Determine the (X, Y) coordinate at the center of the cell enclosing the given text.  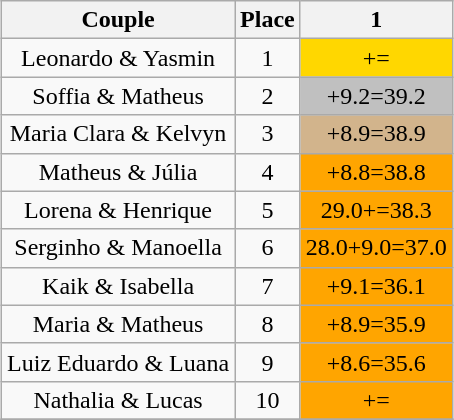
2 (268, 96)
3 (268, 134)
+8.9=35.9 (376, 324)
Kaik & Isabella (118, 286)
+8.9=38.9 (376, 134)
+9.2=39.2 (376, 96)
10 (268, 400)
Couple (118, 20)
Nathalia & Lucas (118, 400)
Maria Clara & Kelvyn (118, 134)
9 (268, 362)
Place (268, 20)
+9.1=36.1 (376, 286)
Soffia & Matheus (118, 96)
Leonardo & Yasmin (118, 58)
Luiz Eduardo & Luana (118, 362)
5 (268, 210)
28.0+9.0=37.0 (376, 248)
29.0+=38.3 (376, 210)
Serginho & Manoella (118, 248)
Lorena & Henrique (118, 210)
7 (268, 286)
8 (268, 324)
6 (268, 248)
+8.6=35.6 (376, 362)
Matheus & Júlia (118, 172)
Maria & Matheus (118, 324)
4 (268, 172)
+8.8=38.8 (376, 172)
